Output the [x, y] coordinate of the center of the cell containing the given text.  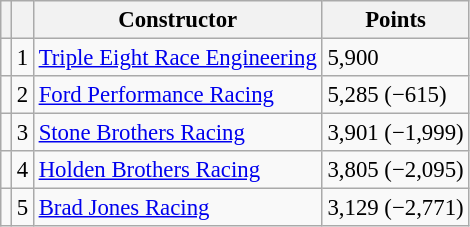
3,805 (−2,095) [396, 170]
1 [22, 58]
5,900 [396, 58]
Triple Eight Race Engineering [178, 58]
Ford Performance Racing [178, 95]
3,129 (−2,771) [396, 208]
Brad Jones Racing [178, 208]
5,285 (−615) [396, 95]
Constructor [178, 20]
3 [22, 133]
Holden Brothers Racing [178, 170]
Points [396, 20]
Stone Brothers Racing [178, 133]
2 [22, 95]
3,901 (−1,999) [396, 133]
4 [22, 170]
5 [22, 208]
